Capture the cell that displays the provided text and extract its (x, y) central coordinate. 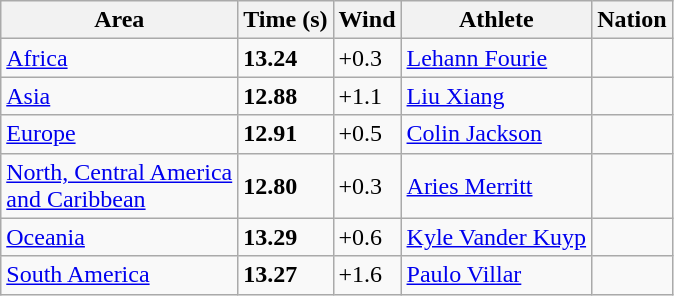
Asia (120, 96)
13.27 (286, 275)
12.91 (286, 134)
Athlete (496, 20)
Liu Xiang (496, 96)
13.24 (286, 58)
+0.5 (367, 134)
Paulo Villar (496, 275)
Nation (632, 20)
Africa (120, 58)
Time (s) (286, 20)
South America (120, 275)
12.88 (286, 96)
Colin Jackson (496, 134)
+1.1 (367, 96)
Kyle Vander Kuyp (496, 237)
Europe (120, 134)
Wind (367, 20)
Aries Merritt (496, 186)
+0.6 (367, 237)
Area (120, 20)
North, Central America and Caribbean (120, 186)
Oceania (120, 237)
13.29 (286, 237)
Lehann Fourie (496, 58)
12.80 (286, 186)
+1.6 (367, 275)
